Determine the (X, Y) coordinate at the center of the cell enclosing the given text.  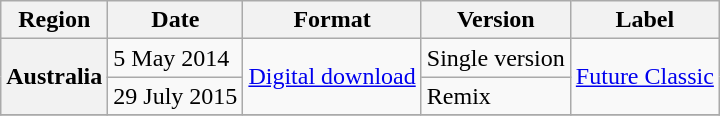
Single version (496, 58)
5 May 2014 (176, 58)
Future Classic (644, 77)
Label (644, 20)
Format (332, 20)
29 July 2015 (176, 96)
Digital download (332, 77)
Region (54, 20)
Version (496, 20)
Date (176, 20)
Remix (496, 96)
Australia (54, 77)
